Provide the (X, Y) coordinate of the cell's center where the given text is located.  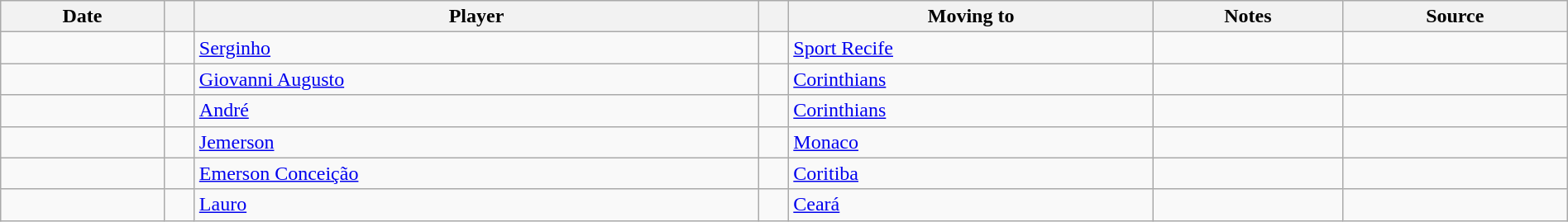
Giovanni Augusto (476, 79)
Moving to (971, 17)
Jemerson (476, 142)
Lauro (476, 205)
André (476, 111)
Player (476, 17)
Source (1455, 17)
Notes (1247, 17)
Coritiba (971, 173)
Ceará (971, 205)
Sport Recife (971, 48)
Emerson Conceição (476, 173)
Serginho (476, 48)
Monaco (971, 142)
Date (83, 17)
